Return the (X, Y) coordinate for the center point of the cell that contains the specified text.  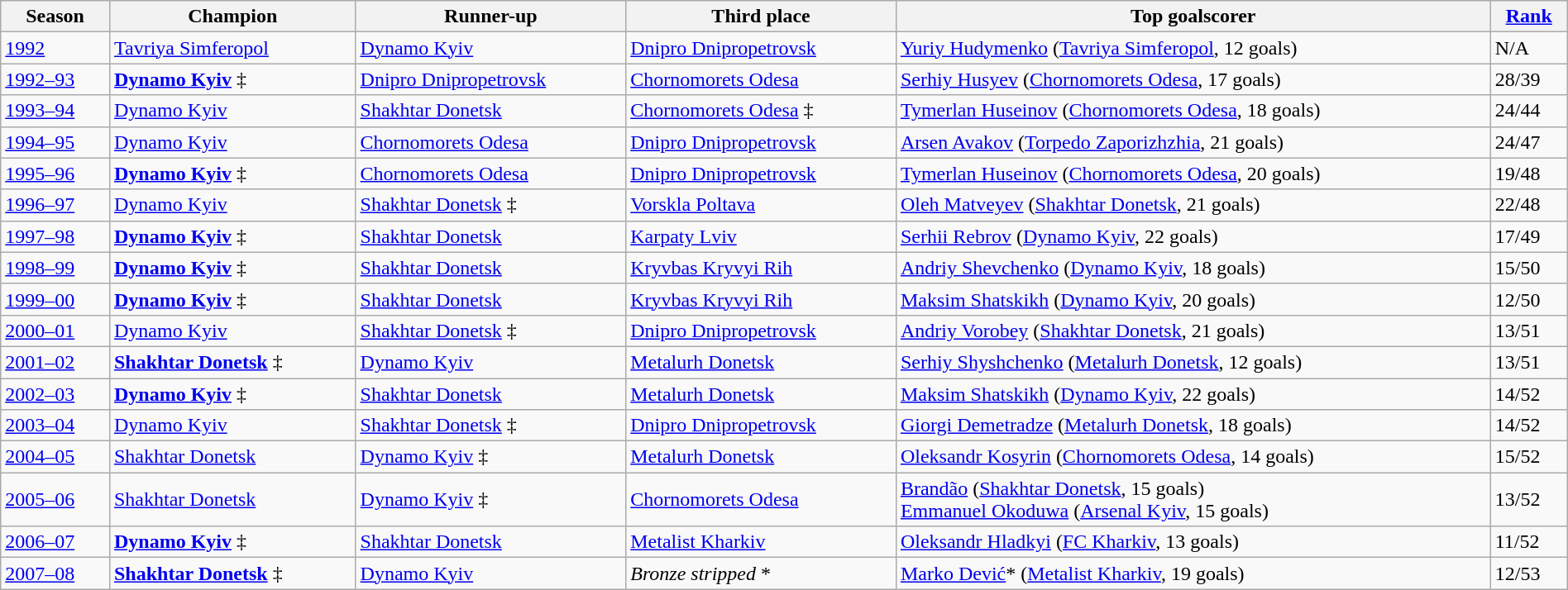
Yuriy Hudymenko (Tavriya Simferopol, 12 goals) (1193, 48)
22/48 (1528, 205)
Oleh Matveyev (Shakhtar Donetsk, 21 goals) (1193, 205)
1994–95 (55, 142)
13/52 (1528, 499)
Season (55, 17)
Rank (1528, 17)
Arsen Avakov (Torpedo Zaporizhzhia, 21 goals) (1193, 142)
N/A (1528, 48)
1997–98 (55, 236)
Runner-up (491, 17)
Karpaty Lviv (761, 236)
Maksim Shatskikh (Dynamo Kyiv, 20 goals) (1193, 299)
1995–96 (55, 174)
Top goalscorer (1193, 17)
Metalist Kharkiv (761, 542)
Giorgi Demetradze (Metalurh Donetsk, 18 goals) (1193, 426)
2001–02 (55, 362)
2002–03 (55, 394)
Chornomorets Odesa ‡ (761, 111)
Serhiy Husyev (Chornomorets Odesa, 17 goals) (1193, 79)
2000–01 (55, 331)
Tymerlan Huseinov (Chornomorets Odesa, 20 goals) (1193, 174)
Oleksandr Hladkyi (FC Kharkiv, 13 goals) (1193, 542)
2007–08 (55, 573)
Brandão (Shakhtar Donetsk, 15 goals) Emmanuel Okoduwa (Arsenal Kyiv, 15 goals) (1193, 499)
1992–93 (55, 79)
2003–04 (55, 426)
12/53 (1528, 573)
17/49 (1528, 236)
Serhii Rebrov (Dynamo Kyiv, 22 goals) (1193, 236)
1998–99 (55, 268)
12/50 (1528, 299)
Marko Dević* (Metalist Kharkiv, 19 goals) (1193, 573)
Third place (761, 17)
2004–05 (55, 457)
24/47 (1528, 142)
Andriy Vorobey (Shakhtar Donetsk, 21 goals) (1193, 331)
28/39 (1528, 79)
1993–94 (55, 111)
Serhiy Shyshchenko (Metalurh Donetsk, 12 goals) (1193, 362)
1992 (55, 48)
15/52 (1528, 457)
Andriy Shevchenko (Dynamo Kyiv, 18 goals) (1193, 268)
11/52 (1528, 542)
Maksim Shatskikh (Dynamo Kyiv, 22 goals) (1193, 394)
19/48 (1528, 174)
15/50 (1528, 268)
1999–00 (55, 299)
Bronze stripped * (761, 573)
2006–07 (55, 542)
Vorskla Poltava (761, 205)
Tymerlan Huseinov (Chornomorets Odesa, 18 goals) (1193, 111)
24/44 (1528, 111)
Champion (232, 17)
Tavriya Simferopol (232, 48)
1996–97 (55, 205)
2005–06 (55, 499)
Oleksandr Kosyrin (Chornomorets Odesa, 14 goals) (1193, 457)
